Find where the given text appears and provide that cell's center as [X, Y] coordinate. 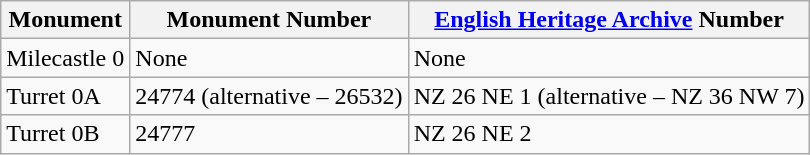
English Heritage Archive Number [609, 20]
24777 [269, 134]
Turret 0A [66, 96]
24774 (alternative – 26532) [269, 96]
NZ 26 NE 1 (alternative – NZ 36 NW 7) [609, 96]
Turret 0B [66, 134]
NZ 26 NE 2 [609, 134]
Monument Number [269, 20]
Monument [66, 20]
Milecastle 0 [66, 58]
